Return the (x, y) coordinate for the center point of the cell that contains the specified text.  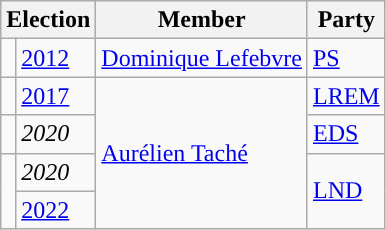
Party (346, 20)
LREM (346, 96)
EDS (346, 134)
2012 (56, 58)
Election (48, 20)
2022 (56, 210)
LND (346, 191)
Member (202, 20)
Aurélien Taché (202, 153)
Dominique Lefebvre (202, 58)
PS (346, 58)
2017 (56, 96)
